Return [X, Y] of the center of cell containing provided text 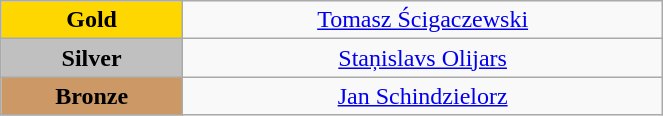
Jan Schindzielorz [422, 96]
Bronze [92, 96]
Gold [92, 20]
Silver [92, 58]
Tomasz Ścigaczewski [422, 20]
Staņislavs Olijars [422, 58]
